Search for the cell housing the specified text and yield its (X, Y) center coordinate. 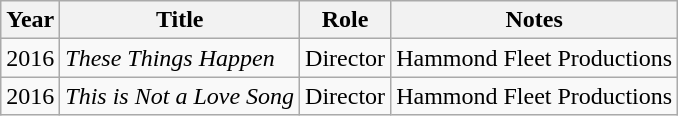
Title (180, 20)
Role (346, 20)
These Things Happen (180, 58)
Notes (534, 20)
This is Not a Love Song (180, 96)
Year (30, 20)
